Find where the given text appears and provide that cell's center as [X, Y] coordinate. 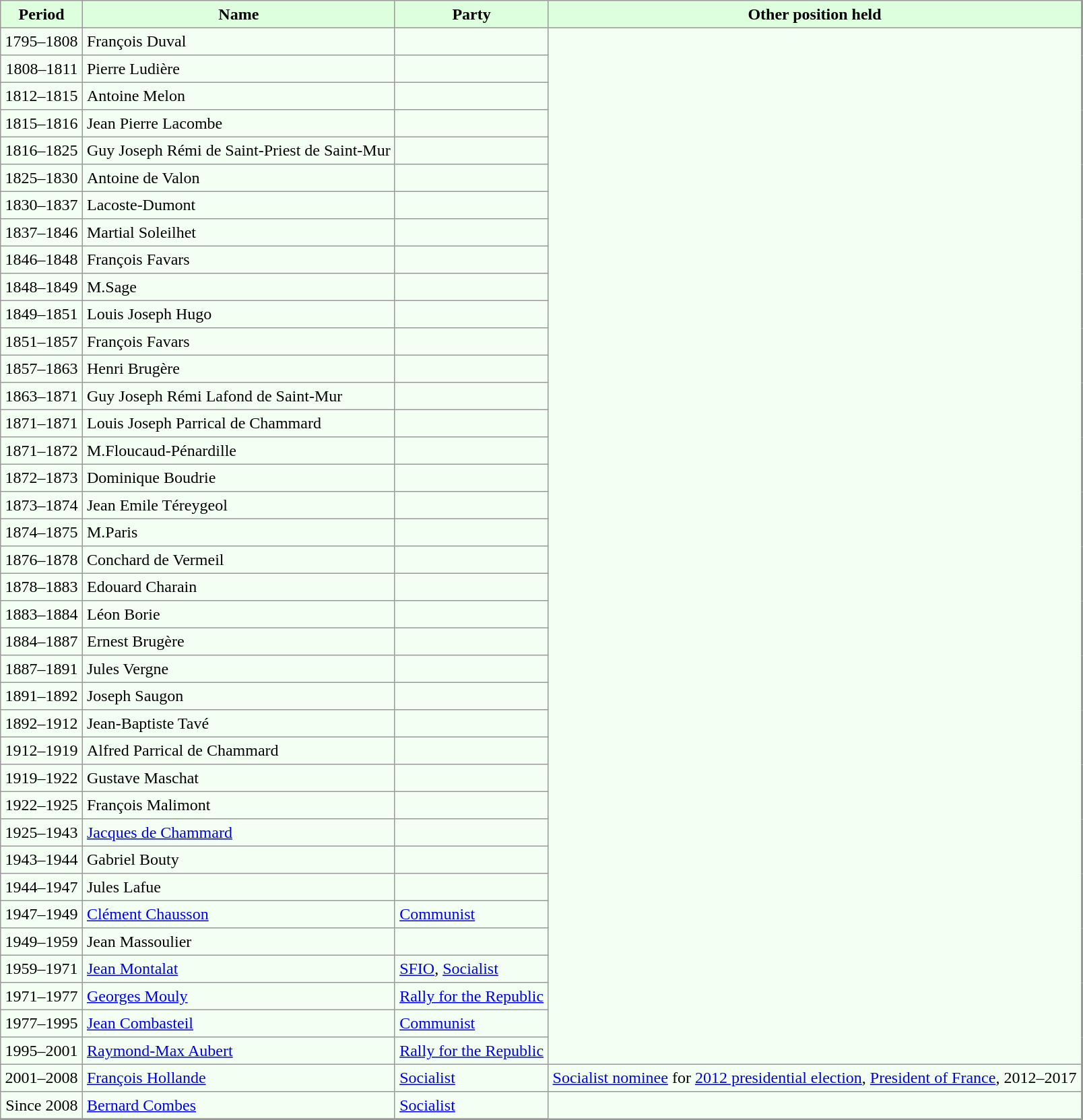
Antoine Melon [238, 96]
1892–1912 [42, 723]
SFIO, Socialist [471, 968]
François Duval [238, 41]
1857–1863 [42, 368]
1925–1943 [42, 832]
1977–1995 [42, 1023]
1872–1873 [42, 477]
1912–1919 [42, 750]
1891–1892 [42, 696]
1884–1887 [42, 641]
Alfred Parrical de Chammard [238, 750]
Jean Emile Téreygeol [238, 505]
1830–1837 [42, 205]
1876–1878 [42, 560]
1816–1825 [42, 150]
1971–1977 [42, 996]
Georges Mouly [238, 996]
1995–2001 [42, 1051]
1943–1944 [42, 859]
Other position held [815, 14]
Guy Joseph Rémi de Saint-Priest de Saint-Mur [238, 150]
Raymond-Max Aubert [238, 1051]
Martial Soleilhet [238, 232]
1825–1830 [42, 178]
1848–1849 [42, 287]
1808–1811 [42, 69]
Bernard Combes [238, 1105]
1873–1874 [42, 505]
1837–1846 [42, 232]
Jean Pierre Lacombe [238, 123]
1878–1883 [42, 587]
Dominique Boudrie [238, 477]
M.Paris [238, 532]
Lacoste-Dumont [238, 205]
Louis Joseph Hugo [238, 314]
Antoine de Valon [238, 178]
Party [471, 14]
1815–1816 [42, 123]
Jean-Baptiste Tavé [238, 723]
1863–1871 [42, 396]
1883–1884 [42, 614]
Louis Joseph Parrical de Chammard [238, 423]
1944–1947 [42, 887]
M.Floucaud-Pénardille [238, 451]
Socialist nominee for 2012 presidential election, President of France, 2012–2017 [815, 1078]
1871–1872 [42, 451]
Jacques de Chammard [238, 832]
1812–1815 [42, 96]
Since 2008 [42, 1105]
Name [238, 14]
François Malimont [238, 805]
Jean Combasteil [238, 1023]
1795–1808 [42, 41]
Pierre Ludière [238, 69]
1874–1875 [42, 532]
1959–1971 [42, 968]
Ernest Brugère [238, 641]
Edouard Charain [238, 587]
Gustave Maschat [238, 778]
Jean Massoulier [238, 942]
Jules Vergne [238, 669]
1887–1891 [42, 669]
1919–1922 [42, 778]
1871–1871 [42, 423]
1849–1851 [42, 314]
1846–1848 [42, 259]
Jules Lafue [238, 887]
1851–1857 [42, 341]
François Hollande [238, 1078]
Conchard de Vermeil [238, 560]
Léon Borie [238, 614]
Jean Montalat [238, 968]
1922–1925 [42, 805]
2001–2008 [42, 1078]
1947–1949 [42, 914]
Clément Chausson [238, 914]
Henri Brugère [238, 368]
M.Sage [238, 287]
Guy Joseph Rémi Lafond de Saint-Mur [238, 396]
Period [42, 14]
1949–1959 [42, 942]
Joseph Saugon [238, 696]
Gabriel Bouty [238, 859]
